Detect which cell encompasses the target text, then output its [x, y] center coordinate. 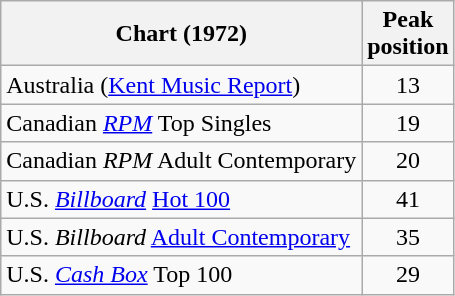
U.S. Billboard Hot 100 [182, 199]
Peakposition [408, 34]
13 [408, 85]
29 [408, 275]
20 [408, 161]
U.S. Billboard Adult Contemporary [182, 237]
U.S. Cash Box Top 100 [182, 275]
19 [408, 123]
Chart (1972) [182, 34]
41 [408, 199]
Canadian RPM Adult Contemporary [182, 161]
Australia (Kent Music Report) [182, 85]
Canadian RPM Top Singles [182, 123]
35 [408, 237]
